Capture the cell that displays the provided text and extract its [x, y] central coordinate. 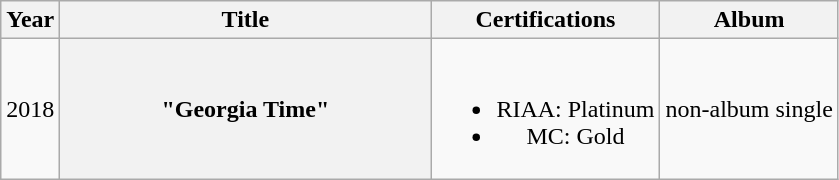
Album [749, 20]
Certifications [546, 20]
Year [30, 20]
non-album single [749, 109]
RIAA: PlatinumMC: Gold [546, 109]
Title [246, 20]
2018 [30, 109]
"Georgia Time" [246, 109]
